Detect which cell encompasses the target text, then output its [X, Y] center coordinate. 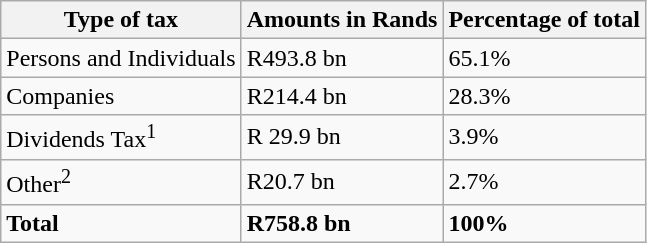
Other2 [121, 182]
65.1% [544, 58]
Percentage of total [544, 20]
Persons and Individuals [121, 58]
Total [121, 223]
100% [544, 223]
3.9% [544, 138]
Amounts in Rands [342, 20]
Type of tax [121, 20]
Dividends Tax1 [121, 138]
R493.8 bn [342, 58]
Companies [121, 96]
2.7% [544, 182]
R758.8 bn [342, 223]
R20.7 bn [342, 182]
R214.4 bn [342, 96]
R 29.9 bn [342, 138]
28.3% [544, 96]
